Return the [X, Y] coordinate for the center point of the cell that contains the specified text.  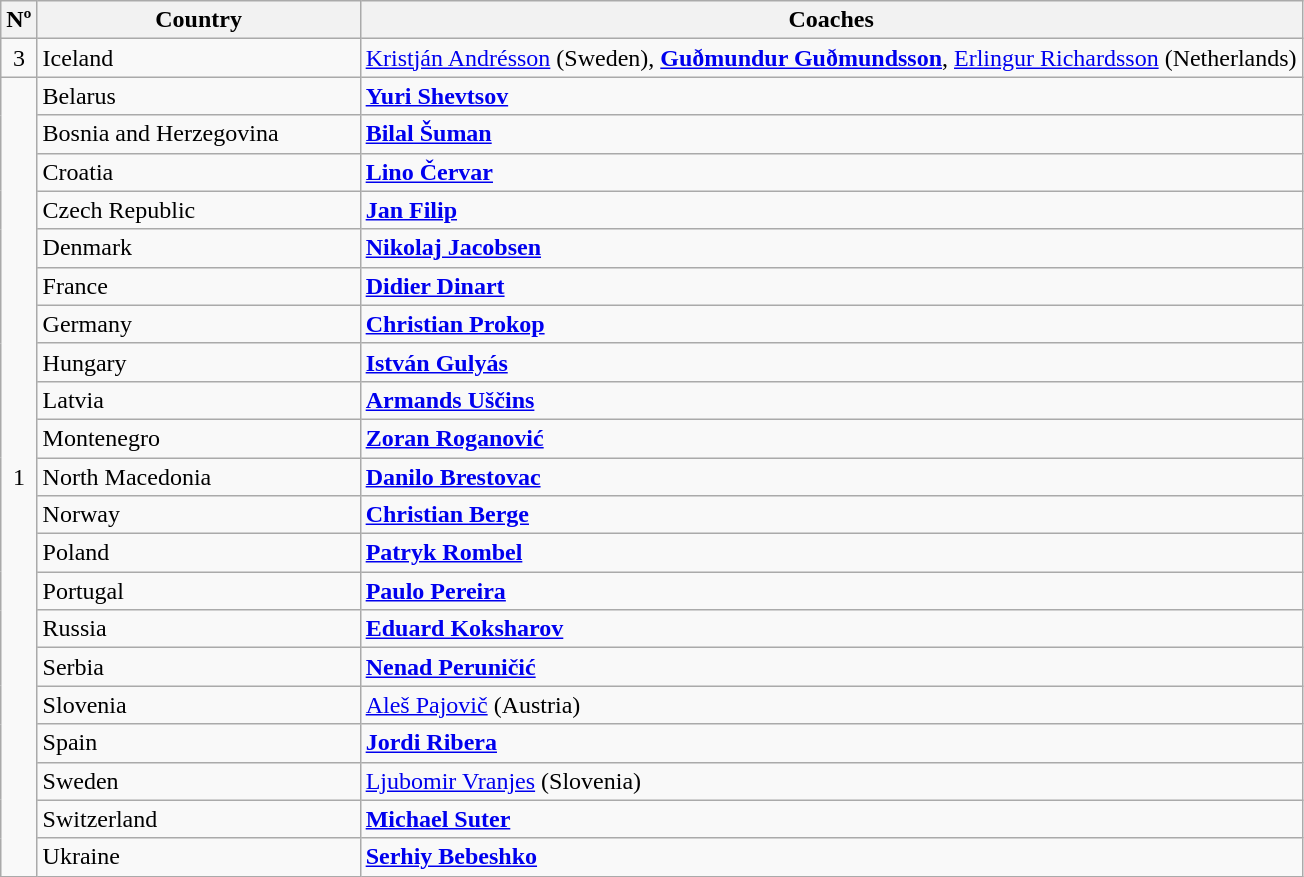
Russia [198, 629]
Slovenia [198, 705]
Nº [19, 20]
Poland [198, 553]
Yuri Shevtsov [831, 96]
Didier Dinart [831, 286]
Jordi Ribera [831, 743]
Paulo Pereira [831, 591]
Croatia [198, 172]
Belarus [198, 96]
Eduard Koksharov [831, 629]
Denmark [198, 248]
Christian Berge [831, 515]
István Gulyás [831, 362]
Germany [198, 324]
Aleš Pajovič (Austria) [831, 705]
Spain [198, 743]
Norway [198, 515]
Ljubomir Vranjes (Slovenia) [831, 781]
Czech Republic [198, 210]
3 [19, 58]
Ukraine [198, 857]
Montenegro [198, 438]
Patryk Rombel [831, 553]
Bosnia and Herzegovina [198, 134]
Sweden [198, 781]
Country [198, 20]
Serbia [198, 667]
Portugal [198, 591]
Iceland [198, 58]
Danilo Brestovac [831, 477]
Christian Prokop [831, 324]
Bilal Šuman [831, 134]
Hungary [198, 362]
Nenad Peruničić [831, 667]
Jan Filip [831, 210]
Armands Uščins [831, 400]
North Macedonia [198, 477]
Switzerland [198, 819]
Coaches [831, 20]
Kristján Andrésson (Sweden), Guðmundur Guðmundsson, Erlingur Richardsson (Netherlands) [831, 58]
Lino Červar [831, 172]
Nikolaj Jacobsen [831, 248]
France [198, 286]
Serhiy Bebeshko [831, 857]
Michael Suter [831, 819]
1 [19, 476]
Zoran Roganović [831, 438]
Latvia [198, 400]
